Identify which cell holds the provided text, then report its [X, Y] central coordinate. 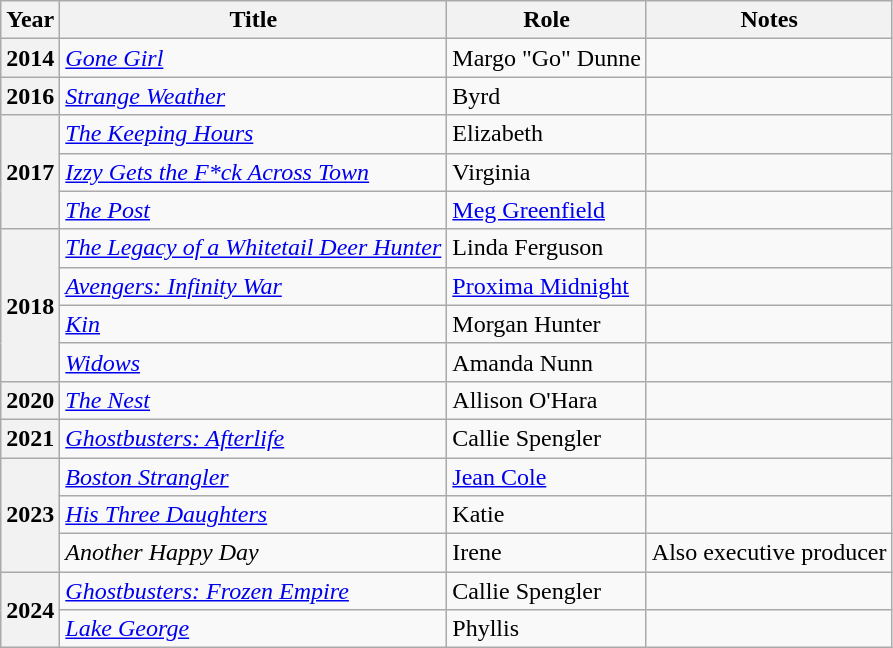
Lake George [254, 629]
Year [30, 20]
Another Happy Day [254, 553]
The Nest [254, 400]
Strange Weather [254, 96]
Also executive producer [769, 553]
The Keeping Hours [254, 134]
2018 [30, 305]
Ghostbusters: Afterlife [254, 438]
Linda Ferguson [547, 248]
Irene [547, 553]
Proxima Midnight [547, 286]
Phyllis [547, 629]
His Three Daughters [254, 515]
Gone Girl [254, 58]
Elizabeth [547, 134]
Kin [254, 324]
Meg Greenfield [547, 210]
2021 [30, 438]
2020 [30, 400]
Notes [769, 20]
2016 [30, 96]
Avengers: Infinity War [254, 286]
2017 [30, 172]
Amanda Nunn [547, 362]
The Post [254, 210]
Jean Cole [547, 477]
Morgan Hunter [547, 324]
The Legacy of a Whitetail Deer Hunter [254, 248]
Ghostbusters: Frozen Empire [254, 591]
2014 [30, 58]
Margo "Go" Dunne [547, 58]
Title [254, 20]
Boston Strangler [254, 477]
Izzy Gets the F*ck Across Town [254, 172]
Widows [254, 362]
Katie [547, 515]
2023 [30, 515]
2024 [30, 610]
Virginia [547, 172]
Role [547, 20]
Allison O'Hara [547, 400]
Byrd [547, 96]
